Output the (x, y) coordinate of the center of the cell containing the given text.  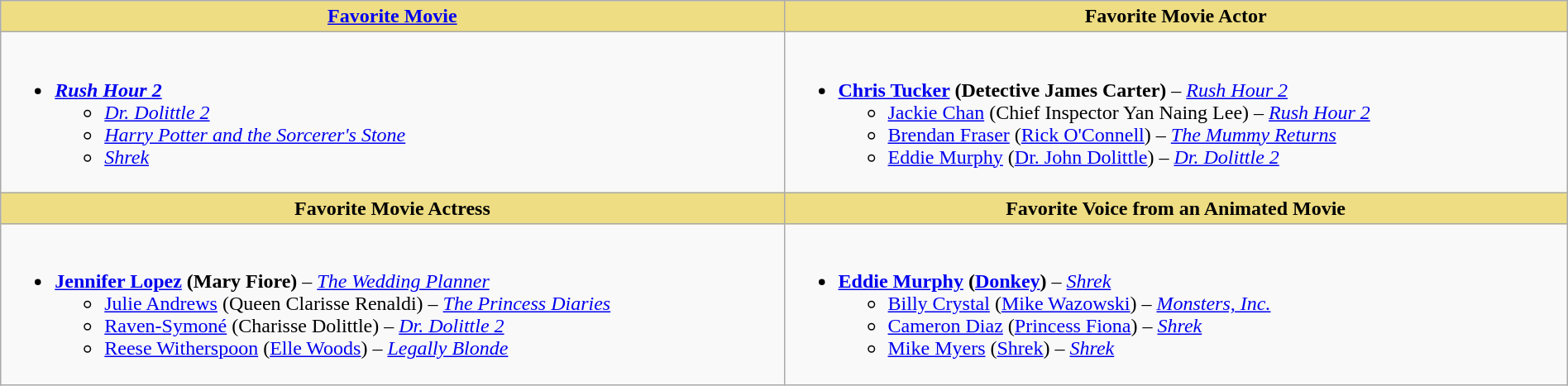
Favorite Movie Actor (1176, 17)
Favorite Voice from an Animated Movie (1176, 208)
Rush Hour 2Dr. Dolittle 2Harry Potter and the Sorcerer's StoneShrek (392, 112)
Favorite Movie (392, 17)
Eddie Murphy (Donkey) – ShrekBilly Crystal (Mike Wazowski) – Monsters, Inc.Cameron Diaz (Princess Fiona) – ShrekMike Myers (Shrek) – Shrek (1176, 304)
Favorite Movie Actress (392, 208)
